From the cell containing the given text, extract its center point as (x, y) coordinate. 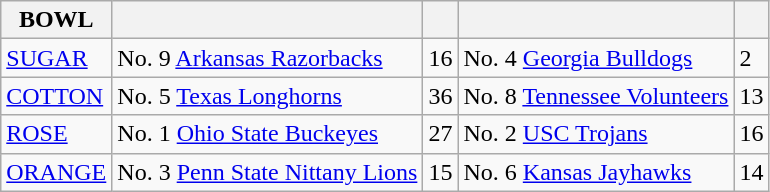
14 (752, 172)
No. 6 Kansas Jayhawks (596, 172)
2 (752, 58)
No. 1 Ohio State Buckeyes (268, 134)
No. 4 Georgia Bulldogs (596, 58)
No. 3 Penn State Nittany Lions (268, 172)
No. 5 Texas Longhorns (268, 96)
No. 2 USC Trojans (596, 134)
27 (440, 134)
15 (440, 172)
BOWL (56, 20)
ROSE (56, 134)
No. 9 Arkansas Razorbacks (268, 58)
No. 8 Tennessee Volunteers (596, 96)
SUGAR (56, 58)
13 (752, 96)
COTTON (56, 96)
36 (440, 96)
ORANGE (56, 172)
